Determine the (X, Y) coordinate at the center of the cell enclosing the given text.  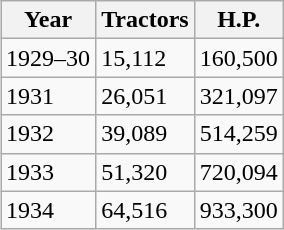
160,500 (238, 58)
720,094 (238, 172)
26,051 (146, 96)
1934 (48, 210)
1931 (48, 96)
514,259 (238, 134)
Year (48, 20)
Tractors (146, 20)
1932 (48, 134)
1929–30 (48, 58)
15,112 (146, 58)
64,516 (146, 210)
1933 (48, 172)
51,320 (146, 172)
39,089 (146, 134)
321,097 (238, 96)
H.P. (238, 20)
933,300 (238, 210)
